Identify which cell holds the provided text, then report its [x, y] central coordinate. 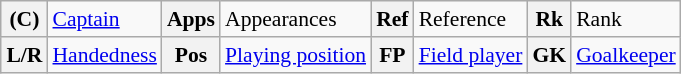
Field player [471, 55]
Handedness [104, 55]
GK [549, 55]
Pos [191, 55]
Rk [549, 19]
L/R [24, 55]
Rank [626, 19]
Appearances [296, 19]
Reference [471, 19]
Ref [392, 19]
Captain [104, 19]
Goalkeeper [626, 55]
(C) [24, 19]
Apps [191, 19]
Playing position [296, 55]
FP [392, 55]
